Detect which cell encompasses the target text, then output its (X, Y) center coordinate. 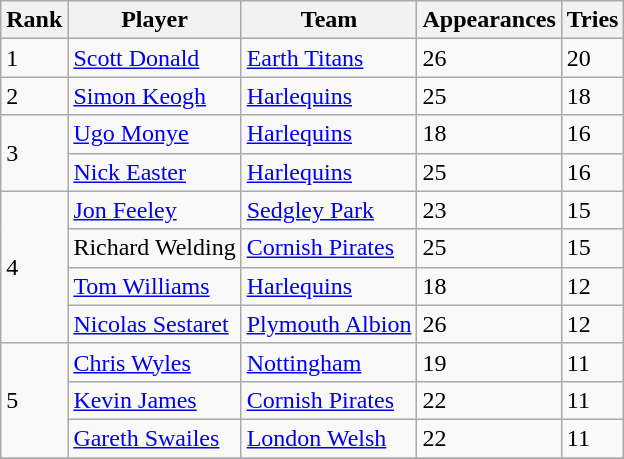
Jon Feeley (154, 210)
Chris Wyles (154, 362)
Team (329, 20)
Simon Keogh (154, 96)
5 (34, 400)
3 (34, 153)
Appearances (489, 20)
Sedgley Park (329, 210)
20 (592, 58)
Earth Titans (329, 58)
Nick Easter (154, 172)
Tries (592, 20)
London Welsh (329, 438)
Ugo Monye (154, 134)
Plymouth Albion (329, 324)
Tom Williams (154, 286)
Nicolas Sestaret (154, 324)
2 (34, 96)
Player (154, 20)
Kevin James (154, 400)
4 (34, 267)
1 (34, 58)
Scott Donald (154, 58)
Gareth Swailes (154, 438)
Richard Welding (154, 248)
19 (489, 362)
Nottingham (329, 362)
Rank (34, 20)
23 (489, 210)
